Determine the (X, Y) coordinate at the center of the cell enclosing the given text.  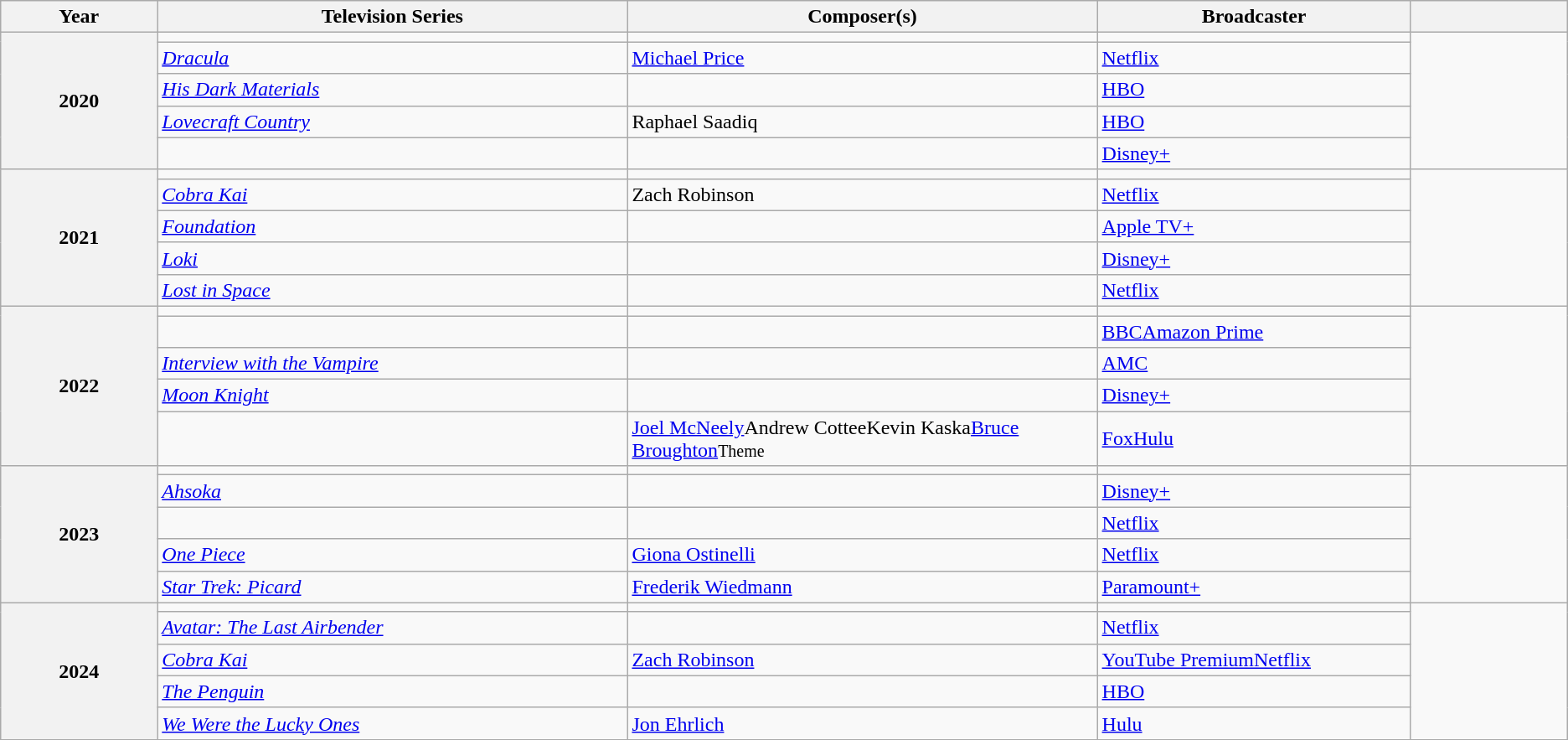
Dracula (392, 58)
Year (79, 17)
Lovecraft Country (392, 122)
Hulu (1254, 723)
Ahsoka (392, 491)
His Dark Materials (392, 90)
AMC (1254, 364)
We Were the Lucky Ones (392, 723)
The Penguin (392, 691)
Michael Price (863, 58)
Paramount+ (1254, 587)
Foundation (392, 226)
Composer(s) (863, 17)
Joel McNeelyAndrew CotteeKevin KaskaBruce BroughtonTheme (863, 439)
YouTube PremiumNetflix (1254, 660)
One Piece (392, 555)
2024 (79, 670)
Star Trek: Picard (392, 587)
Frederik Wiedmann (863, 587)
Jon Ehrlich (863, 723)
2020 (79, 101)
Raphael Saadiq (863, 122)
Loki (392, 258)
Interview with the Vampire (392, 364)
Moon Knight (392, 396)
Avatar: The Last Airbender (392, 628)
Lost in Space (392, 290)
Television Series (392, 17)
2022 (79, 386)
Broadcaster (1254, 17)
Apple TV+ (1254, 226)
FoxHulu (1254, 439)
BBCAmazon Prime (1254, 331)
2023 (79, 535)
Giona Ostinelli (863, 555)
2021 (79, 238)
